Scan for the cell matching the given text and deliver its (X, Y) coordinate at center. 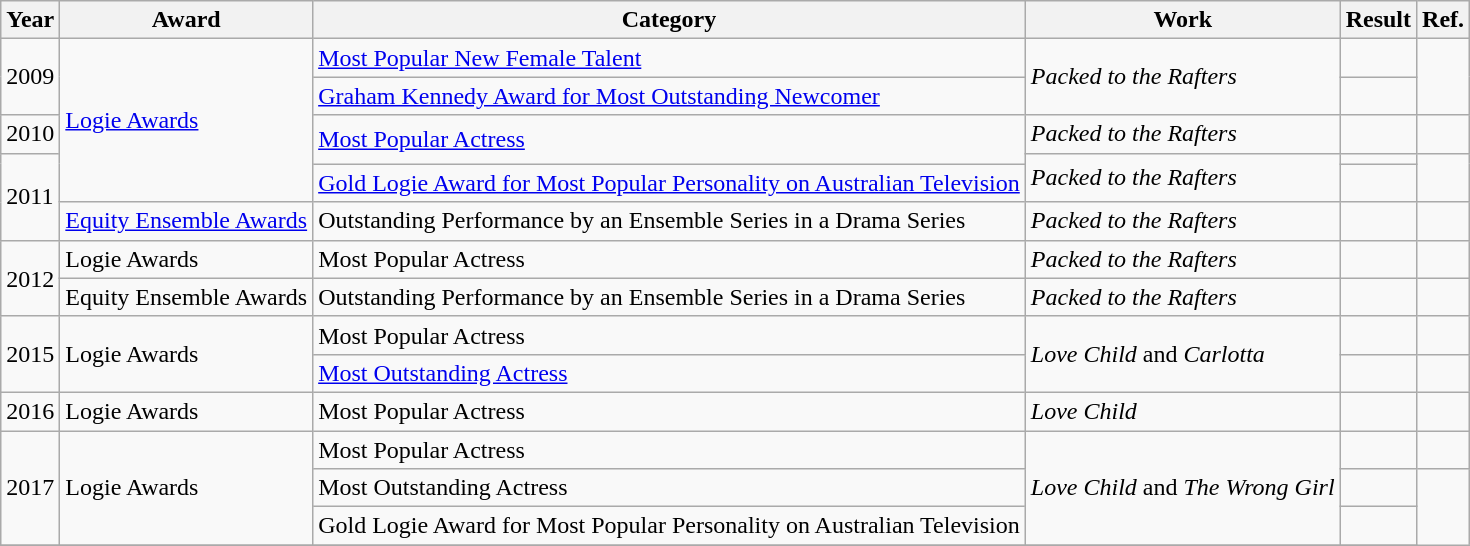
Category (670, 20)
Love Child and The Wrong Girl (1182, 487)
Love Child and Carlotta (1182, 354)
Work (1182, 20)
Result (1378, 20)
2011 (30, 196)
2016 (30, 411)
Award (186, 20)
Graham Kennedy Award for Most Outstanding Newcomer (670, 96)
Love Child (1182, 411)
2012 (30, 278)
2015 (30, 354)
Ref. (1444, 20)
2010 (30, 134)
Year (30, 20)
2009 (30, 77)
2017 (30, 487)
Most Popular New Female Talent (670, 58)
